From the cell containing the given text, extract its center point as [X, Y] coordinate. 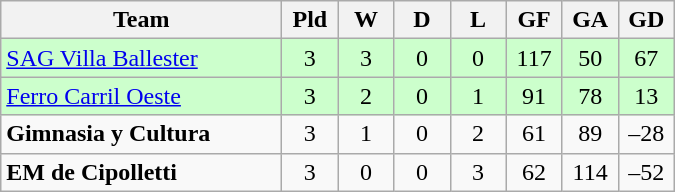
91 [534, 96]
117 [534, 58]
Team [142, 20]
50 [590, 58]
61 [534, 134]
13 [646, 96]
L [478, 20]
67 [646, 58]
89 [590, 134]
–28 [646, 134]
Pld [310, 20]
EM de Cipolletti [142, 172]
W [366, 20]
Ferro Carril Oeste [142, 96]
GD [646, 20]
62 [534, 172]
SAG Villa Ballester [142, 58]
–52 [646, 172]
114 [590, 172]
Gimnasia y Cultura [142, 134]
GA [590, 20]
D [422, 20]
GF [534, 20]
78 [590, 96]
